Scan for the cell matching the given text and deliver its [x, y] coordinate at center. 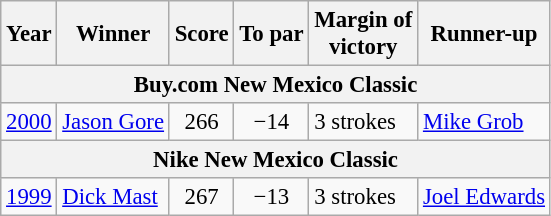
2000 [29, 122]
267 [202, 197]
Joel Edwards [484, 197]
Nike New Mexico Classic [276, 160]
Score [202, 34]
266 [202, 122]
Dick Mast [113, 197]
Winner [113, 34]
−14 [272, 122]
−13 [272, 197]
Runner-up [484, 34]
1999 [29, 197]
Mike Grob [484, 122]
Jason Gore [113, 122]
Year [29, 34]
Buy.com New Mexico Classic [276, 85]
To par [272, 34]
Margin ofvictory [364, 34]
